Provide the [X, Y] coordinate of the cell's center where the given text is located.  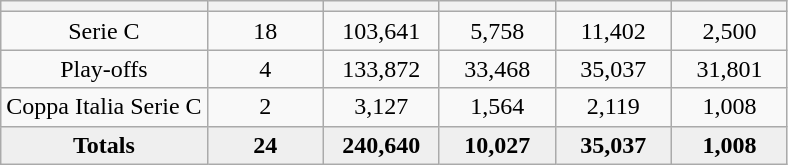
11,402 [613, 31]
2,119 [613, 107]
4 [265, 69]
103,641 [381, 31]
18 [265, 31]
24 [265, 145]
33,468 [497, 69]
2,500 [729, 31]
240,640 [381, 145]
2 [265, 107]
31,801 [729, 69]
10,027 [497, 145]
3,127 [381, 107]
1,564 [497, 107]
5,758 [497, 31]
Coppa Italia Serie C [104, 107]
Serie C [104, 31]
Totals [104, 145]
Play-offs [104, 69]
133,872 [381, 69]
